Locate the cell with the specified text and output its (x, y) center coordinate. 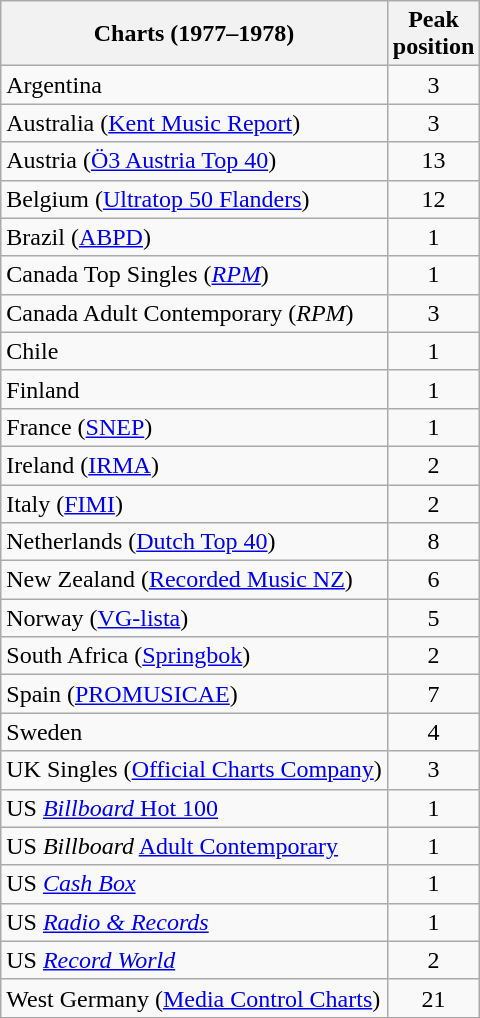
New Zealand (Recorded Music NZ) (194, 580)
Canada Top Singles (RPM) (194, 275)
France (SNEP) (194, 427)
5 (433, 618)
Argentina (194, 85)
7 (433, 694)
Charts (1977–1978) (194, 34)
Sweden (194, 732)
US Billboard Adult Contemporary (194, 846)
US Cash Box (194, 884)
Chile (194, 351)
Norway (VG-lista) (194, 618)
Finland (194, 389)
South Africa (Springbok) (194, 656)
Australia (Kent Music Report) (194, 123)
US Record World (194, 960)
US Radio & Records (194, 922)
21 (433, 998)
Italy (FIMI) (194, 503)
Netherlands (Dutch Top 40) (194, 542)
8 (433, 542)
Austria (Ö3 Austria Top 40) (194, 161)
Spain (PROMUSICAE) (194, 694)
Belgium (Ultratop 50 Flanders) (194, 199)
Canada Adult Contemporary (RPM) (194, 313)
Brazil (ABPD) (194, 237)
13 (433, 161)
US Billboard Hot 100 (194, 808)
West Germany (Media Control Charts) (194, 998)
4 (433, 732)
Peakposition (433, 34)
6 (433, 580)
12 (433, 199)
Ireland (IRMA) (194, 465)
UK Singles (Official Charts Company) (194, 770)
